Capture the cell that displays the provided text and extract its (X, Y) central coordinate. 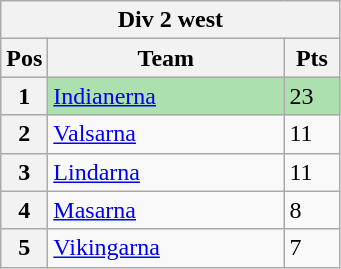
1 (24, 96)
23 (312, 96)
Div 2 west (170, 20)
2 (24, 134)
Pos (24, 58)
Indianerna (166, 96)
4 (24, 210)
Lindarna (166, 172)
Pts (312, 58)
3 (24, 172)
Vikingarna (166, 248)
8 (312, 210)
Valsarna (166, 134)
Masarna (166, 210)
Team (166, 58)
7 (312, 248)
5 (24, 248)
